Return [x, y] of the center of cell containing provided text 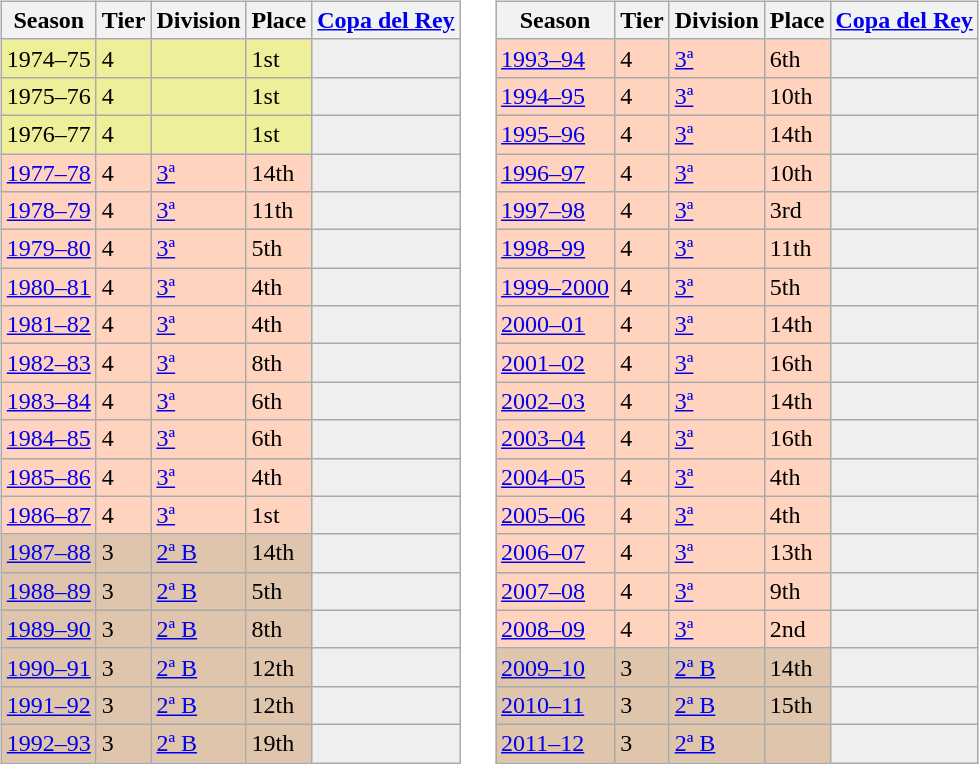
2nd [797, 629]
1982–83 [48, 363]
1987–88 [48, 553]
1975–76 [48, 96]
19th [279, 743]
1996–97 [556, 173]
2007–08 [556, 591]
1979–80 [48, 249]
2006–07 [556, 553]
1985–86 [48, 477]
1976–77 [48, 134]
2004–05 [556, 477]
2005–06 [556, 515]
1989–90 [48, 629]
1980–81 [48, 287]
1977–78 [48, 173]
1988–89 [48, 591]
2000–01 [556, 325]
1995–96 [556, 134]
1992–93 [48, 743]
9th [797, 591]
13th [797, 553]
1997–98 [556, 211]
2011–12 [556, 743]
2002–03 [556, 401]
3rd [797, 211]
15th [797, 705]
2001–02 [556, 363]
2008–09 [556, 629]
1998–99 [556, 249]
2003–04 [556, 439]
1999–2000 [556, 287]
1984–85 [48, 439]
1986–87 [48, 515]
2009–10 [556, 667]
1981–82 [48, 325]
1978–79 [48, 211]
2010–11 [556, 705]
1990–91 [48, 667]
1994–95 [556, 96]
1974–75 [48, 58]
1991–92 [48, 705]
1993–94 [556, 58]
1983–84 [48, 401]
